Extract the (X, Y) coordinate from the center of the cell holding the provided text.  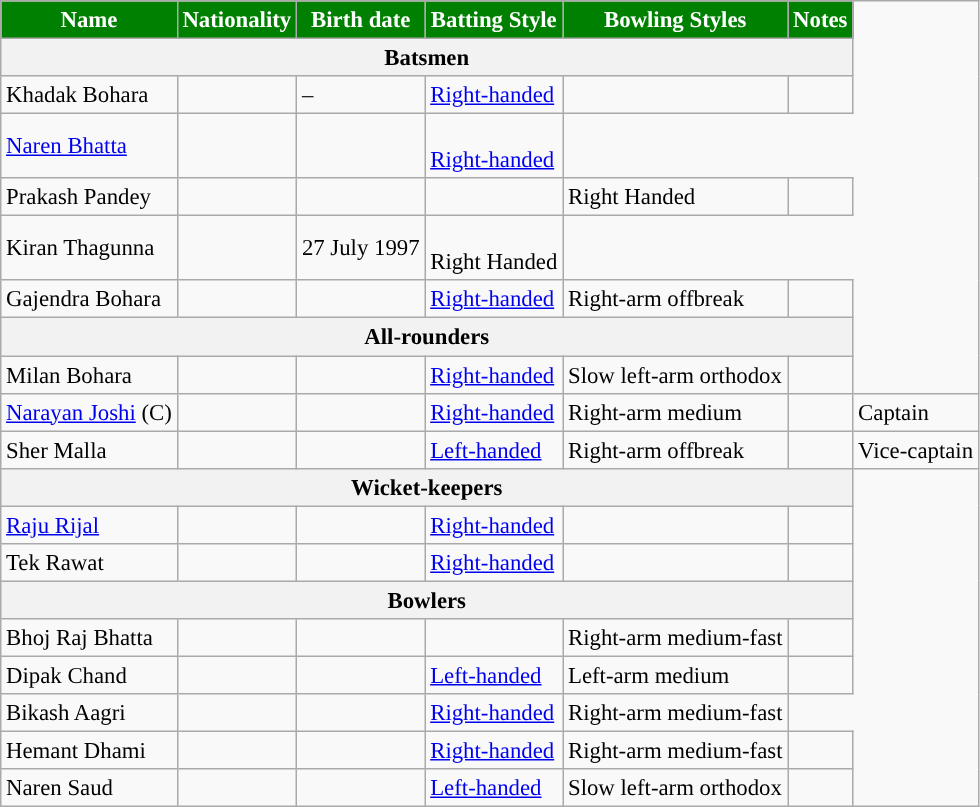
Right-arm medium (676, 412)
Notes (820, 20)
Naren Bhatta (89, 146)
Bikash Aagri (89, 713)
Wicket-keepers (427, 487)
Name (89, 20)
Khadak Bohara (89, 95)
All-rounders (427, 337)
Birth date (361, 20)
Captain (916, 412)
Left-arm medium (676, 675)
Prakash Pandey (89, 197)
Raju Rijal (89, 525)
Sher Malla (89, 450)
Batsmen (427, 58)
Hemant Dhami (89, 751)
Tek Rawat (89, 563)
Dipak Chand (89, 675)
– (361, 95)
Kiran Thagunna (89, 248)
Vice-captain (916, 450)
Gajendra Bohara (89, 299)
Naren Saud (89, 788)
27 July 1997 (361, 248)
Nationality (236, 20)
Bhoj Raj Bhatta (89, 638)
Bowlers (427, 600)
Narayan Joshi (C) (89, 412)
Batting Style (494, 20)
Bowling Styles (676, 20)
Milan Bohara (89, 375)
